Identify which cell holds the provided text, then report its [X, Y] central coordinate. 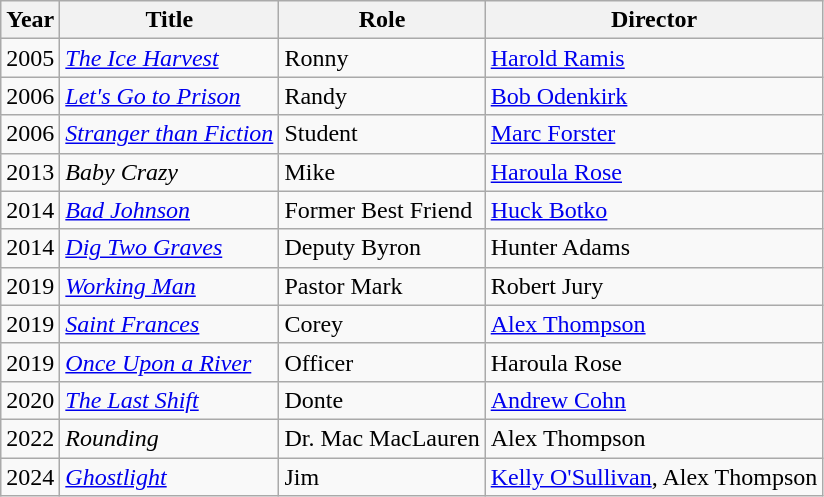
Randy [382, 96]
Corey [382, 324]
Hunter Adams [654, 248]
Director [654, 20]
Harold Ramis [654, 58]
Year [30, 20]
Let's Go to Prison [170, 96]
Dr. Mac MacLauren [382, 438]
Jim [382, 477]
2020 [30, 400]
Bad Johnson [170, 210]
2022 [30, 438]
Working Man [170, 286]
Deputy Byron [382, 248]
Huck Botko [654, 210]
Marc Forster [654, 134]
Bob Odenkirk [654, 96]
Robert Jury [654, 286]
Donte [382, 400]
Kelly O'Sullivan, Alex Thompson [654, 477]
Dig Two Graves [170, 248]
Officer [382, 362]
Stranger than Fiction [170, 134]
The Last Shift [170, 400]
Mike [382, 172]
2005 [30, 58]
The Ice Harvest [170, 58]
Role [382, 20]
Ronny [382, 58]
Student [382, 134]
Title [170, 20]
Pastor Mark [382, 286]
Rounding [170, 438]
Once Upon a River [170, 362]
Baby Crazy [170, 172]
Saint Frances [170, 324]
2013 [30, 172]
Former Best Friend [382, 210]
Andrew Cohn [654, 400]
Ghostlight [170, 477]
2024 [30, 477]
